Locate the cell with the specified text and output its [X, Y] center coordinate. 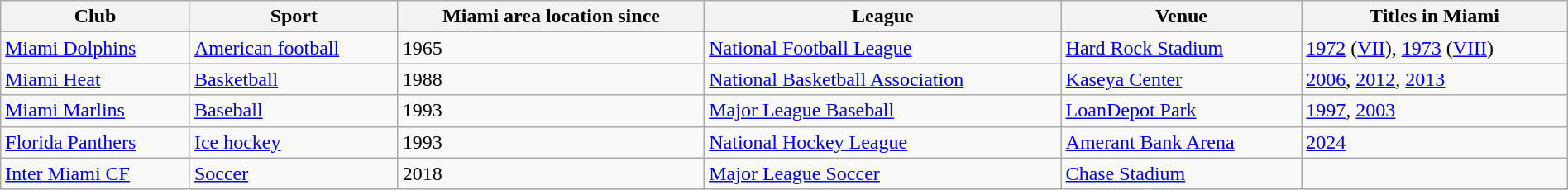
Venue [1181, 17]
Sport [294, 17]
2018 [551, 173]
Club [96, 17]
2006, 2012, 2013 [1434, 79]
1997, 2003 [1434, 111]
2024 [1434, 142]
League [883, 17]
1972 (VII), 1973 (VIII) [1434, 48]
Miami Dolphins [96, 48]
Soccer [294, 173]
National Basketball Association [883, 79]
1965 [551, 48]
Titles in Miami [1434, 17]
Major League Soccer [883, 173]
Chase Stadium [1181, 173]
Ice hockey [294, 142]
Inter Miami CF [96, 173]
Miami Marlins [96, 111]
Florida Panthers [96, 142]
Hard Rock Stadium [1181, 48]
Miami area location since [551, 17]
Baseball [294, 111]
National Hockey League [883, 142]
Amerant Bank Arena [1181, 142]
LoanDepot Park [1181, 111]
Kaseya Center [1181, 79]
1988 [551, 79]
National Football League [883, 48]
Miami Heat [96, 79]
Basketball [294, 79]
American football [294, 48]
Major League Baseball [883, 111]
